Find where the given text appears and provide that cell's center as [x, y] coordinate. 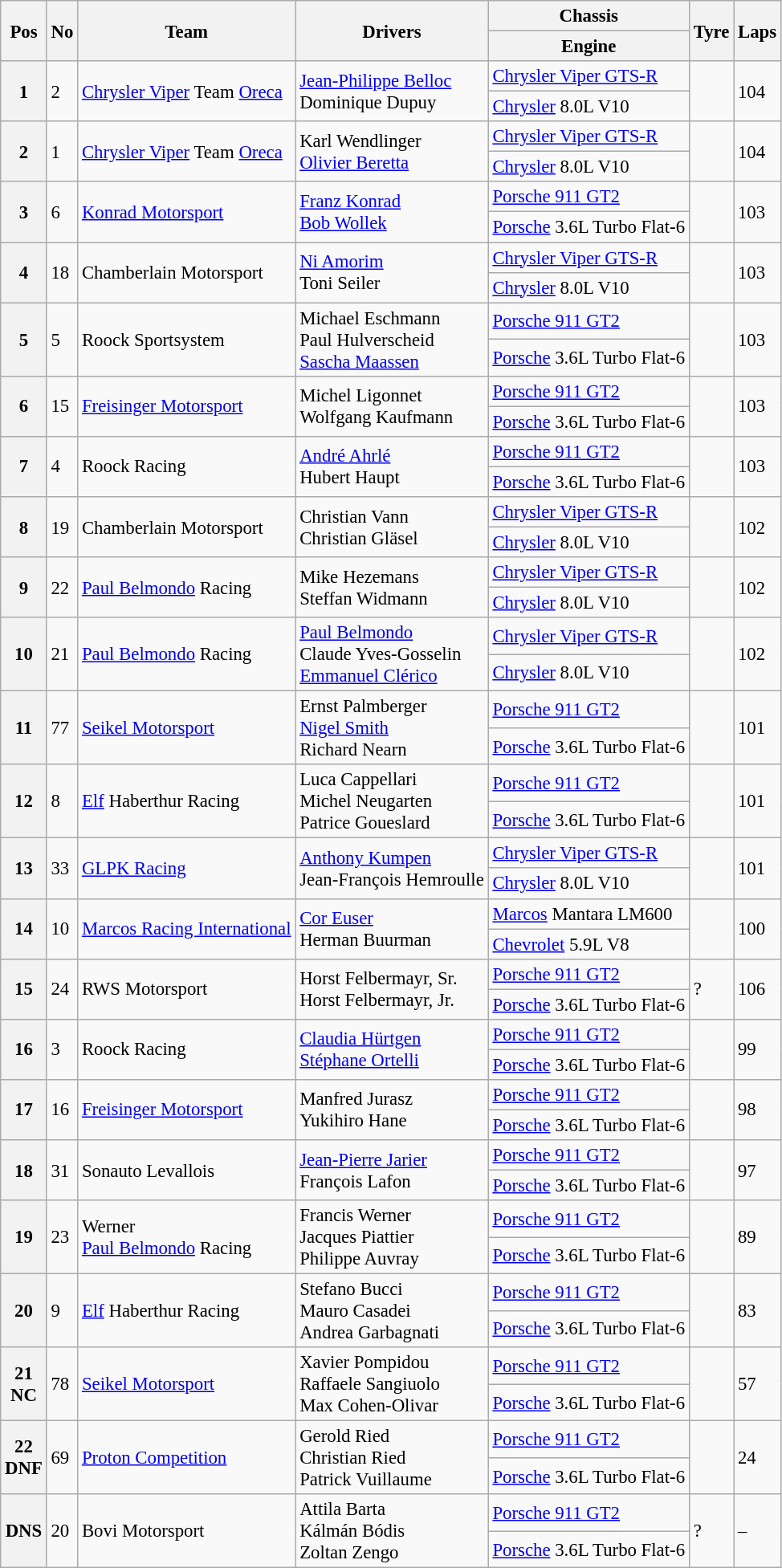
83 [758, 1311]
22 [62, 588]
Mike Hezemans Steffan Widmann [392, 588]
Chevrolet 5.9L V8 [589, 944]
Sonauto Levallois [186, 1171]
Paul Belmondo Claude Yves-Gosselin Emmanuel Clérico [392, 654]
Franz Konrad Bob Wollek [392, 212]
Claudia Hürtgen Stéphane Ortelli [392, 1050]
Michael Eschmann Paul Hulverscheid Sascha Maassen [392, 340]
100 [758, 928]
Francis Werner Jacques Piattier Philippe Auvray [392, 1237]
Michel Ligonnet Wolfgang Kaufmann [392, 406]
57 [758, 1384]
Anthony Kumpen Jean-François Hemroulle [392, 869]
97 [758, 1171]
Xavier Pompidou Raffaele Sangiuolo Max Cohen-Olivar [392, 1384]
Jean-Pierre Jarier François Lafon [392, 1171]
Cor Euser Herman Buurman [392, 928]
Ernst Palmberger Nigel Smith Richard Nearn [392, 728]
11 [24, 728]
89 [758, 1237]
78 [62, 1384]
Luca Cappellari Michel Neugarten Patrice Goueslard [392, 801]
Engine [589, 47]
Werner Paul Belmondo Racing [186, 1237]
Proton Competition [186, 1458]
Ni Amorim Toni Seiler [392, 273]
GLPK Racing [186, 869]
Christian Vann Christian Gläsel [392, 527]
33 [62, 869]
31 [62, 1171]
Marcos Racing International [186, 928]
Stefano Bucci Mauro Casadei Andrea Garbagnati [392, 1311]
12 [24, 801]
Chassis [589, 16]
14 [24, 928]
Gerold Ried Christian Ried Patrick Vuillaume [392, 1458]
99 [758, 1050]
21NC [24, 1384]
No [62, 31]
Horst Felbermayr, Sr. Horst Felbermayr, Jr. [392, 989]
Jean-Philippe Belloc Dominique Dupuy [392, 92]
André Ahrlé Hubert Haupt [392, 467]
77 [62, 728]
Roock Sportsystem [186, 340]
Team [186, 31]
23 [62, 1237]
Drivers [392, 31]
69 [62, 1458]
Pos [24, 31]
Tyre [711, 31]
13 [24, 869]
Karl Wendlinger Olivier Beretta [392, 151]
Laps [758, 31]
RWS Motorsport [186, 989]
21 [62, 654]
? [711, 989]
20 [24, 1311]
106 [758, 989]
17 [24, 1110]
Manfred Jurasz Yukihiro Hane [392, 1110]
Marcos Mantara LM600 [589, 914]
22DNF [24, 1458]
Konrad Motorsport [186, 212]
7 [24, 467]
98 [758, 1110]
